Extract the [X, Y] coordinate from the center of the cell holding the provided text.  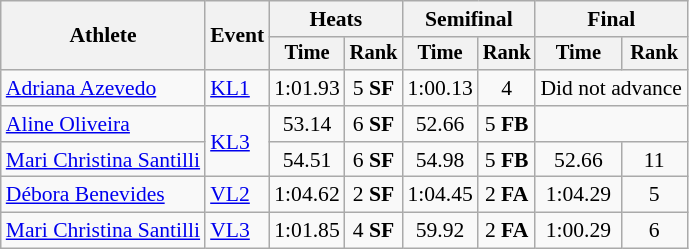
1:04.29 [578, 195]
1:00.13 [440, 88]
59.92 [440, 231]
KL1 [237, 88]
1:01.93 [306, 88]
VL2 [237, 195]
Semifinal [468, 19]
54.51 [306, 160]
Aline Oliveira [103, 124]
53.14 [306, 124]
Athlete [103, 36]
5 [654, 195]
Final [611, 19]
KL3 [237, 142]
Did not advance [611, 88]
Heats [336, 19]
11 [654, 160]
4 [507, 88]
4 SF [374, 231]
Adriana Azevedo [103, 88]
1:00.29 [578, 231]
1:01.85 [306, 231]
54.98 [440, 160]
2 SF [374, 195]
Event [237, 36]
5 SF [374, 88]
Débora Benevides [103, 195]
1:04.45 [440, 195]
VL3 [237, 231]
1:04.62 [306, 195]
6 [654, 231]
